Determine the (x, y) coordinate at the center of the cell enclosing the given text.  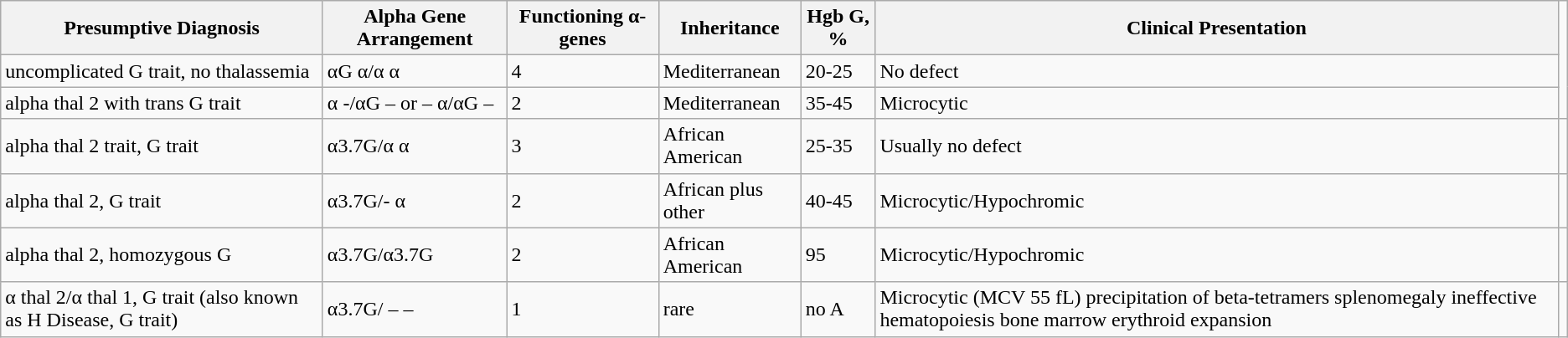
Presumptive Diagnosis (162, 28)
alpha thal 2, G trait (162, 201)
40-45 (838, 201)
no A (838, 310)
alpha thal 2, homozygous G (162, 254)
alpha thal 2 trait, G trait (162, 146)
α3.7G/α3.7G (415, 254)
α3.7G/α α (415, 146)
rare (730, 310)
No defect (1216, 71)
αG α/α α (415, 71)
20-25 (838, 71)
95 (838, 254)
3 (583, 146)
Usually no defect (1216, 146)
25-35 (838, 146)
1 (583, 310)
4 (583, 71)
Alpha Gene Arrangement (415, 28)
African plus other (730, 201)
α3.7G/- α (415, 201)
Functioning α-genes (583, 28)
35-45 (838, 103)
α thal 2/α thal 1, G trait (also known as H Disease, G trait) (162, 310)
alpha thal 2 with trans G trait (162, 103)
α -/αG – or – α/αG – (415, 103)
Clinical Presentation (1216, 28)
α3.7G/ – – (415, 310)
Microcytic (1216, 103)
uncomplicated G trait, no thalassemia (162, 71)
Microcytic (MCV 55 fL) precipitation of beta-tetramers splenomegaly ineffective hematopoiesis bone marrow erythroid expansion (1216, 310)
Hgb G, % (838, 28)
Inheritance (730, 28)
